Determine the [x, y] coordinate at the center of the cell enclosing the given text.  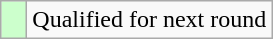
Qualified for next round [150, 20]
